Scan for the cell matching the given text and deliver its [x, y] coordinate at center. 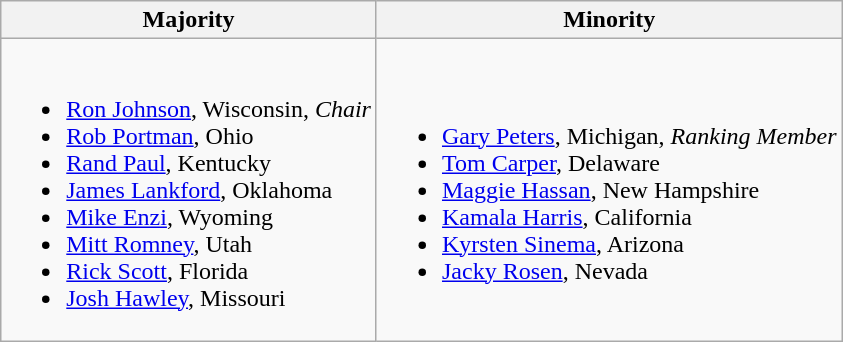
Minority [609, 20]
Majority [189, 20]
